Scan for the cell matching the given text and deliver its (X, Y) coordinate at center. 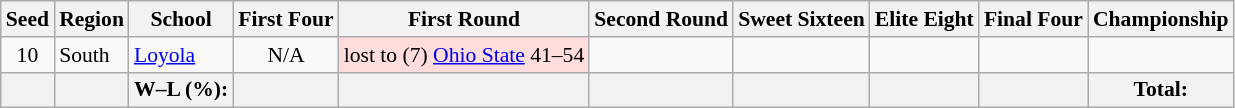
Loyola (181, 55)
N/A (286, 55)
Second Round (661, 19)
Region (92, 19)
10 (28, 55)
First Round (464, 19)
W–L (%): (181, 90)
Total: (1161, 90)
lost to (7) Ohio State 41–54 (464, 55)
Elite Eight (924, 19)
South (92, 55)
Final Four (1034, 19)
School (181, 19)
Sweet Sixteen (802, 19)
Championship (1161, 19)
First Four (286, 19)
Seed (28, 19)
